Output the [x, y] coordinate of the center of the cell containing the given text.  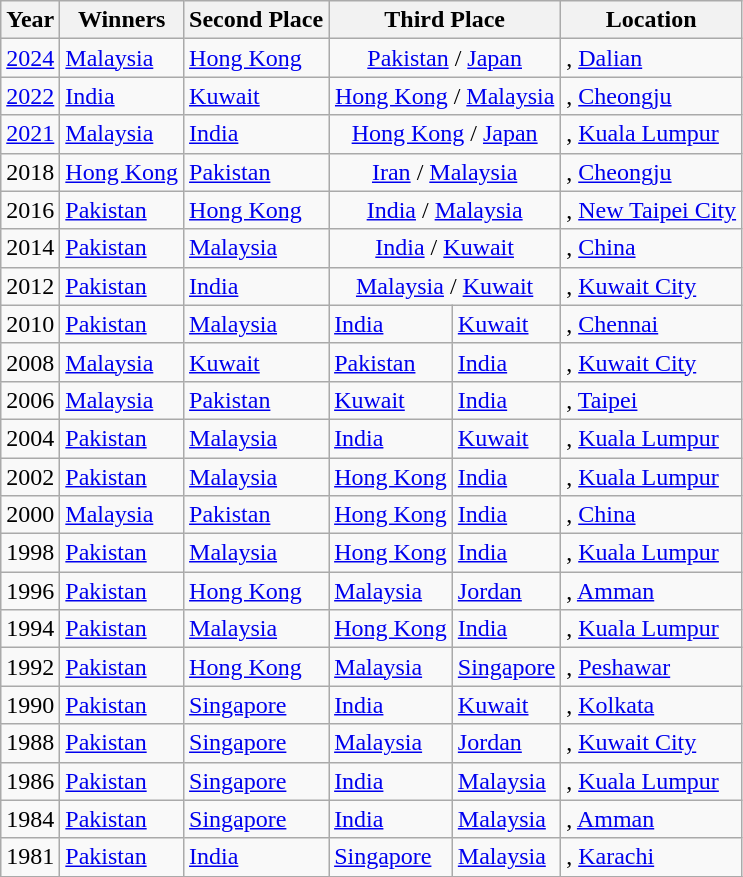
1990 [30, 705]
2024 [30, 58]
2021 [30, 134]
2022 [30, 96]
1981 [30, 857]
Location [652, 20]
2018 [30, 172]
, Taipei [652, 400]
India / Kuwait [445, 248]
Iran / Malaysia [445, 172]
Hong Kong / Malaysia [445, 96]
1992 [30, 667]
, Kolkata [652, 705]
Pakistan / Japan [445, 58]
1998 [30, 553]
1986 [30, 781]
, Chennai [652, 324]
India / Malaysia [445, 210]
, Peshawar [652, 667]
2004 [30, 438]
2002 [30, 477]
Hong Kong / Japan [445, 134]
Third Place [445, 20]
Malaysia / Kuwait [445, 286]
Year [30, 20]
1988 [30, 743]
, Dalian [652, 58]
Second Place [256, 20]
2006 [30, 400]
Winners [122, 20]
2012 [30, 286]
1996 [30, 591]
2010 [30, 324]
, New Taipei City [652, 210]
2014 [30, 248]
2000 [30, 515]
2016 [30, 210]
, Karachi [652, 857]
1984 [30, 819]
1994 [30, 629]
2008 [30, 362]
